Detect which cell encompasses the target text, then output its [x, y] center coordinate. 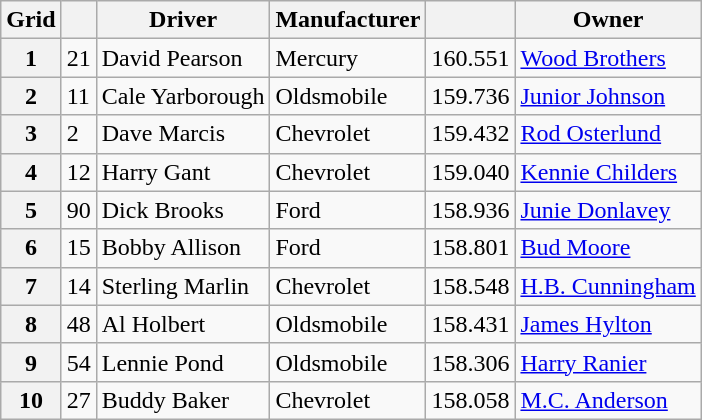
H.B. Cunningham [608, 286]
27 [78, 400]
Driver [183, 20]
159.040 [470, 172]
Dick Brooks [183, 210]
James Hylton [608, 324]
158.801 [470, 248]
Al Holbert [183, 324]
David Pearson [183, 58]
10 [31, 400]
Grid [31, 20]
158.548 [470, 286]
159.432 [470, 134]
Owner [608, 20]
158.936 [470, 210]
3 [31, 134]
Harry Ranier [608, 362]
6 [31, 248]
8 [31, 324]
1 [31, 58]
90 [78, 210]
14 [78, 286]
Mercury [348, 58]
Lennie Pond [183, 362]
48 [78, 324]
Bud Moore [608, 248]
Manufacturer [348, 20]
4 [31, 172]
5 [31, 210]
Junior Johnson [608, 96]
Wood Brothers [608, 58]
Harry Gant [183, 172]
Buddy Baker [183, 400]
15 [78, 248]
21 [78, 58]
158.431 [470, 324]
9 [31, 362]
Bobby Allison [183, 248]
M.C. Anderson [608, 400]
Kennie Childers [608, 172]
159.736 [470, 96]
Rod Osterlund [608, 134]
7 [31, 286]
Dave Marcis [183, 134]
54 [78, 362]
Cale Yarborough [183, 96]
Sterling Marlin [183, 286]
158.306 [470, 362]
158.058 [470, 400]
12 [78, 172]
Junie Donlavey [608, 210]
160.551 [470, 58]
11 [78, 96]
